From the cell containing the given text, extract its center point as (x, y) coordinate. 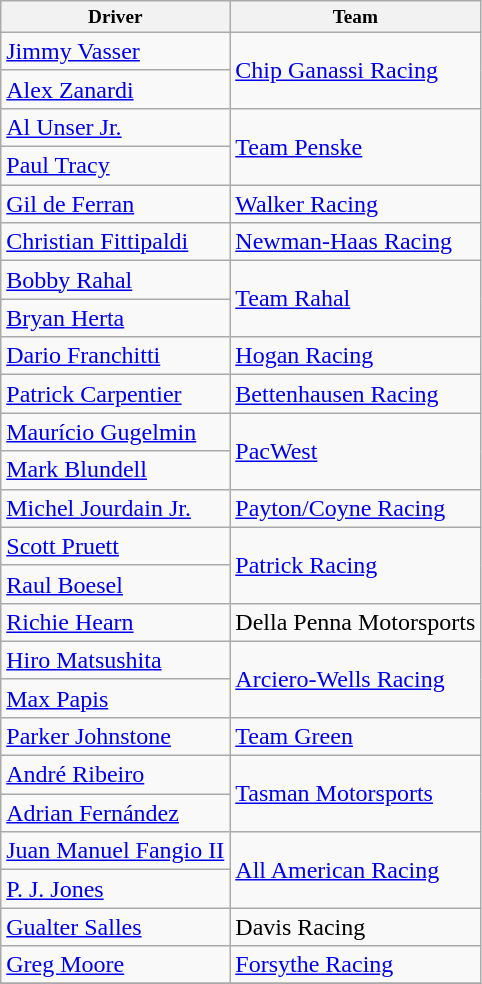
Walker Racing (356, 204)
Mark Blundell (116, 470)
Michel Jourdain Jr. (116, 508)
Adrian Fernández (116, 813)
Richie Hearn (116, 622)
André Ribeiro (116, 775)
Driver (116, 17)
Patrick Racing (356, 565)
Hiro Matsushita (116, 660)
Davis Racing (356, 927)
Jimmy Vasser (116, 51)
Alex Zanardi (116, 89)
Al Unser Jr. (116, 128)
Paul Tracy (116, 166)
Forsythe Racing (356, 965)
Scott Pruett (116, 546)
Gualter Salles (116, 927)
All American Racing (356, 870)
Greg Moore (116, 965)
Team (356, 17)
Della Penna Motorsports (356, 622)
PacWest (356, 451)
Team Rahal (356, 299)
Parker Johnstone (116, 737)
Juan Manuel Fangio II (116, 851)
Patrick Carpentier (116, 394)
P. J. Jones (116, 889)
Team Green (356, 737)
Gil de Ferran (116, 204)
Team Penske (356, 147)
Bryan Herta (116, 318)
Christian Fittipaldi (116, 242)
Tasman Motorsports (356, 794)
Chip Ganassi Racing (356, 70)
Bobby Rahal (116, 280)
Hogan Racing (356, 356)
Bettenhausen Racing (356, 394)
Dario Franchitti (116, 356)
Arciero-Wells Racing (356, 679)
Payton/Coyne Racing (356, 508)
Max Papis (116, 698)
Newman-Haas Racing (356, 242)
Maurício Gugelmin (116, 432)
Raul Boesel (116, 584)
